Pinpoint the cell where the given text exists, returning its [X, Y] midpoint coordinate. 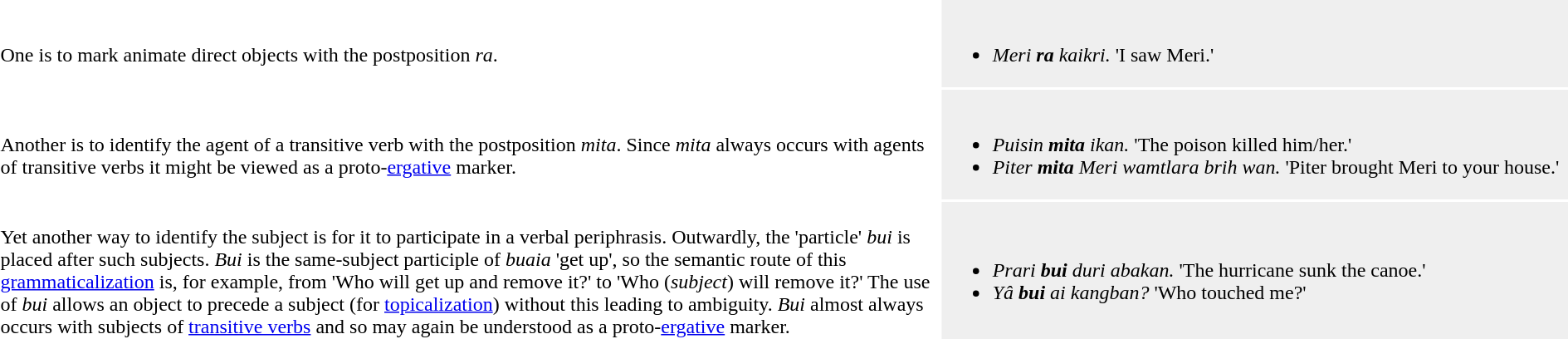
Prari bui duri abakan. 'The hurricane sunk the canoe.'Yâ bui ai kangban? 'Who touched me?' [1255, 271]
Puisin mita ikan. 'The poison killed him/her.'Piter mita Meri wamtlara brih wan. 'Piter brought Meri to your house.' [1255, 145]
Meri ra kaikri. 'I saw Meri.' [1255, 43]
